Return the [X, Y] coordinate for the center point of the cell that contains the specified text.  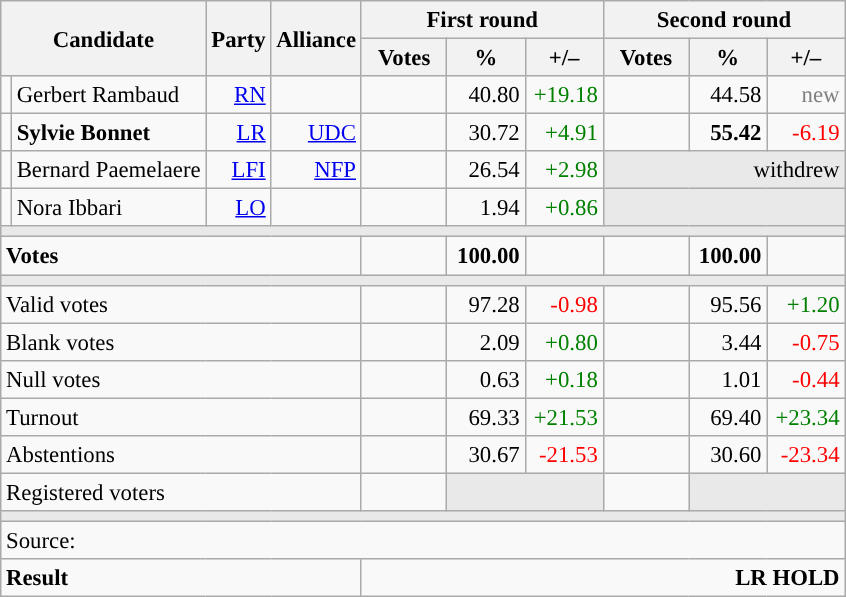
2.09 [486, 342]
Blank votes [182, 342]
+23.34 [806, 417]
Gerbert Rambaud [108, 95]
LO [238, 208]
40.80 [486, 95]
97.28 [486, 304]
Valid votes [182, 304]
+0.18 [564, 379]
LR [238, 133]
-0.75 [806, 342]
Party [238, 38]
26.54 [486, 170]
+1.20 [806, 304]
Null votes [182, 379]
-0.44 [806, 379]
Alliance [316, 38]
30.67 [486, 455]
Nora Ibbari [108, 208]
-21.53 [564, 455]
UDC [316, 133]
95.56 [728, 304]
Bernard Paemelaere [108, 170]
1.94 [486, 208]
44.58 [728, 95]
+21.53 [564, 417]
NFP [316, 170]
-6.19 [806, 133]
+0.80 [564, 342]
69.40 [728, 417]
Second round [724, 20]
new [806, 95]
Candidate [104, 38]
First round [482, 20]
-23.34 [806, 455]
+4.91 [564, 133]
30.60 [728, 455]
+0.86 [564, 208]
Registered voters [182, 492]
Abstentions [182, 455]
LR HOLD [603, 578]
+2.98 [564, 170]
Result [182, 578]
Turnout [182, 417]
30.72 [486, 133]
69.33 [486, 417]
LFI [238, 170]
Source: [423, 540]
-0.98 [564, 304]
Sylvie Bonnet [108, 133]
RN [238, 95]
withdrew [724, 170]
55.42 [728, 133]
0.63 [486, 379]
+19.18 [564, 95]
3.44 [728, 342]
1.01 [728, 379]
